Return the [X, Y] coordinate for the center point of the cell that contains the specified text.  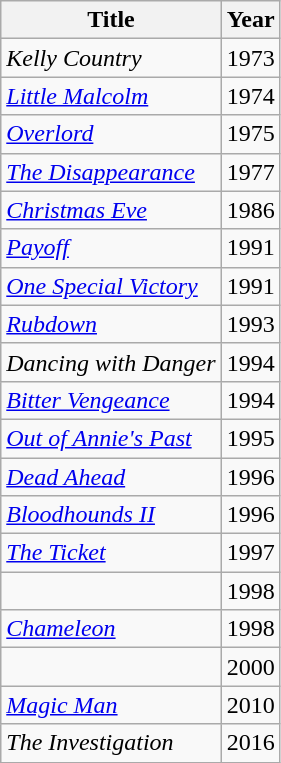
1993 [250, 324]
Kelly Country [111, 58]
One Special Victory [111, 286]
1986 [250, 210]
The Ticket [111, 553]
1975 [250, 134]
2016 [250, 743]
2010 [250, 705]
1995 [250, 438]
Little Malcolm [111, 96]
Rubdown [111, 324]
Christmas Eve [111, 210]
Dancing with Danger [111, 362]
The Investigation [111, 743]
1974 [250, 96]
Bitter Vengeance [111, 400]
Overlord [111, 134]
The Disappearance [111, 172]
Bloodhounds II [111, 515]
1973 [250, 58]
Dead Ahead [111, 477]
Out of Annie's Past [111, 438]
Title [111, 20]
1977 [250, 172]
Payoff [111, 248]
Chameleon [111, 629]
2000 [250, 667]
Magic Man [111, 705]
Year [250, 20]
1997 [250, 553]
